Provide the (X, Y) coordinate of the cell's center where the given text is located.  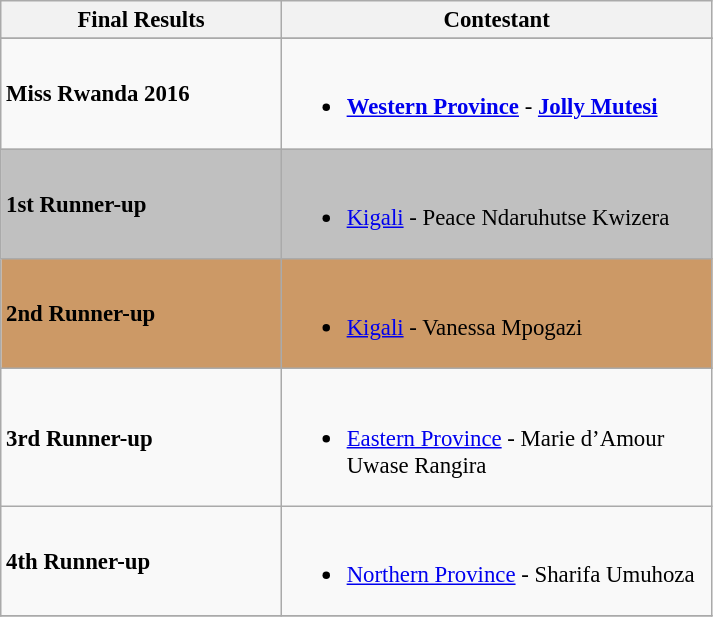
2nd Runner-up (142, 314)
Northern Province - Sharifa Umuhoza (496, 561)
3rd Runner-up (142, 438)
Miss Rwanda 2016 (142, 94)
Final Results (142, 20)
Eastern Province - Marie d’Amour Uwase Rangira (496, 438)
Kigali - Peace Ndaruhutse Kwizera (496, 204)
4th Runner-up (142, 561)
1st Runner-up (142, 204)
Contestant (496, 20)
Western Province - Jolly Mutesi (496, 94)
Kigali - Vanessa Mpogazi (496, 314)
